Scan for the cell matching the given text and deliver its (x, y) coordinate at center. 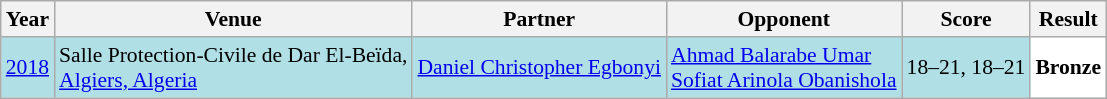
Opponent (784, 19)
Partner (539, 19)
Result (1068, 19)
Daniel Christopher Egbonyi (539, 68)
Year (28, 19)
Bronze (1068, 68)
2018 (28, 68)
18–21, 18–21 (966, 68)
Venue (233, 19)
Ahmad Balarabe Umar Sofiat Arinola Obanishola (784, 68)
Score (966, 19)
Salle Protection-Civile de Dar El-Beïda,Algiers, Algeria (233, 68)
